Pinpoint the cell where the given text exists, returning its (X, Y) midpoint coordinate. 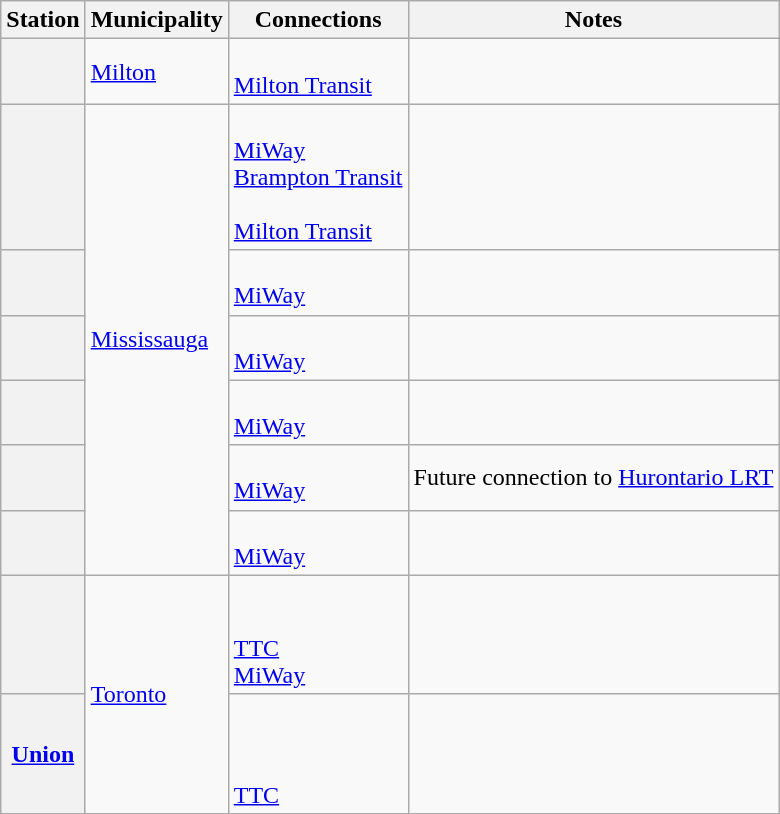
TTC MiWay (318, 634)
MiWay Brampton Transit Milton Transit (318, 177)
Notes (594, 20)
Future connection to Hurontario LRT (594, 478)
Connections (318, 20)
Milton (156, 72)
Milton Transit (318, 72)
Union (43, 754)
Mississauga (156, 340)
Municipality (156, 20)
Toronto (156, 694)
TTC (318, 754)
Station (43, 20)
